Provide the (X, Y) coordinate of the cell's center where the given text is located.  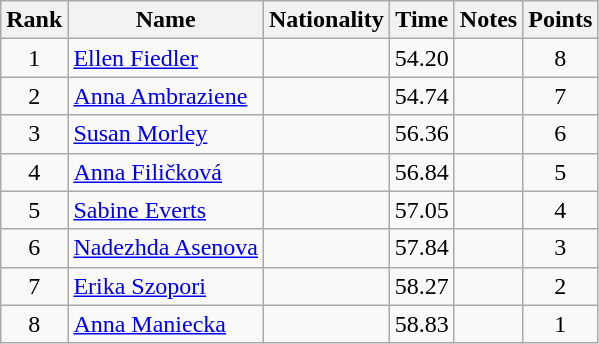
56.84 (422, 172)
Rank (34, 20)
57.05 (422, 210)
54.74 (422, 96)
Nationality (327, 20)
Nadezhda Asenova (166, 248)
Anna Maniecka (166, 324)
Erika Szopori (166, 286)
Ellen Fiedler (166, 58)
Anna Ambraziene (166, 96)
58.27 (422, 286)
Notes (488, 20)
Susan Morley (166, 134)
Time (422, 20)
Anna Filičková (166, 172)
56.36 (422, 134)
54.20 (422, 58)
57.84 (422, 248)
Points (560, 20)
Name (166, 20)
Sabine Everts (166, 210)
58.83 (422, 324)
